Output the [X, Y] coordinate of the center of the cell containing the given text.  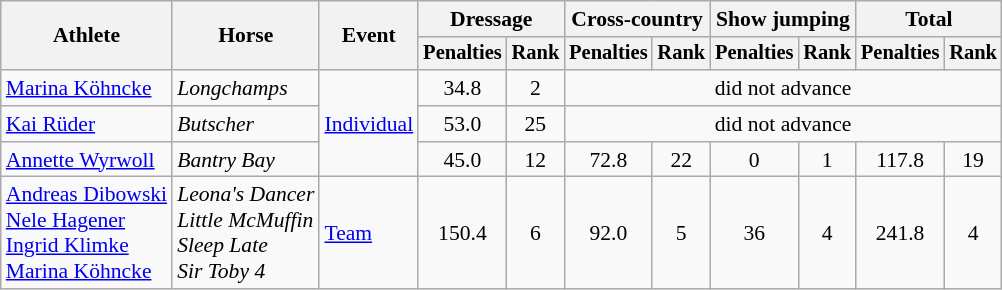
Horse [246, 36]
53.0 [462, 124]
72.8 [608, 160]
Cross-country [637, 19]
117.8 [900, 160]
1 [827, 160]
Dressage [491, 19]
Team [368, 233]
2 [536, 88]
6 [536, 233]
Event [368, 36]
Show jumping [783, 19]
Kai Rüder [86, 124]
Andreas Dibowski Nele Hagener Ingrid Klimke Marina Köhncke [86, 233]
Athlete [86, 36]
36 [754, 233]
150.4 [462, 233]
241.8 [900, 233]
Leona's Dancer Little McMuffin Sleep Late Sir Toby 4 [246, 233]
Individual [368, 124]
12 [536, 160]
45.0 [462, 160]
Longchamps [246, 88]
Butscher [246, 124]
92.0 [608, 233]
Bantry Bay [246, 160]
34.8 [462, 88]
0 [754, 160]
5 [681, 233]
Marina Köhncke [86, 88]
Annette Wyrwoll [86, 160]
22 [681, 160]
25 [536, 124]
19 [973, 160]
Total [929, 19]
